Capture the cell that displays the provided text and extract its (X, Y) central coordinate. 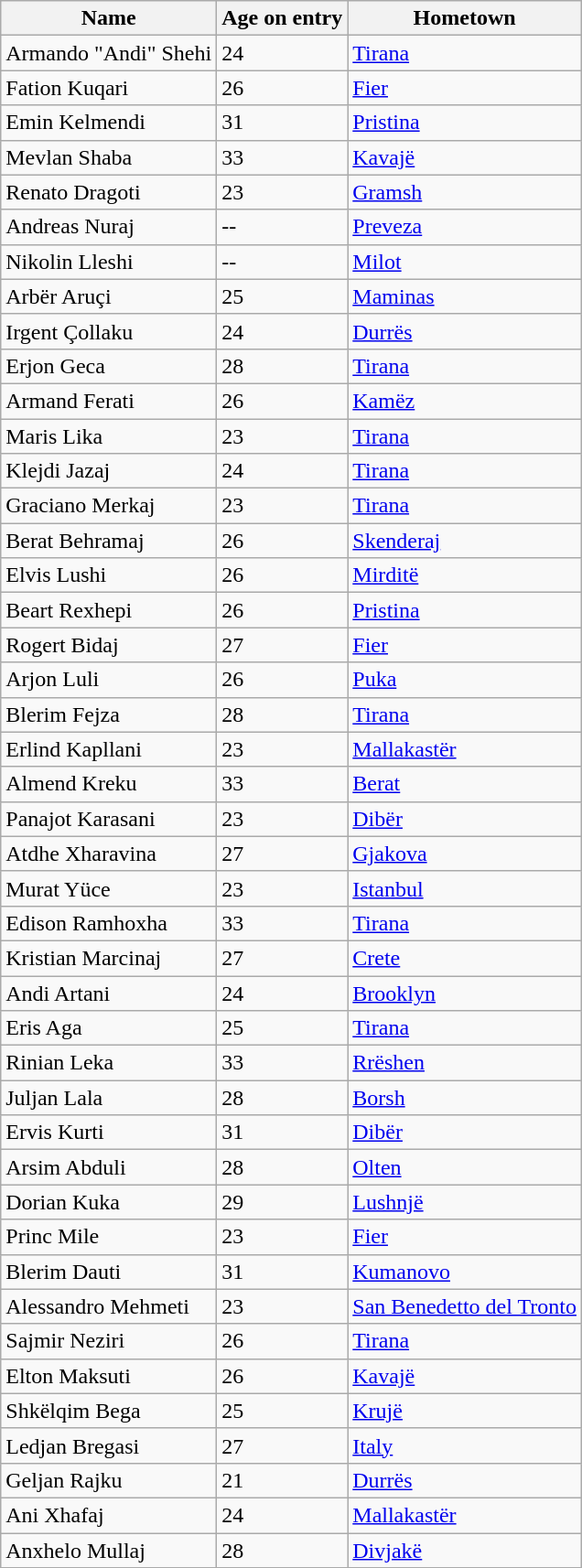
Andreas Nuraj (109, 227)
Erjon Geca (109, 366)
Gjakova (465, 854)
Geljan Rajku (109, 1480)
Maris Lika (109, 436)
Lushnjë (465, 1202)
Almend Kreku (109, 784)
Krujë (465, 1411)
Blerim Fejza (109, 714)
Alessandro Mehmeti (109, 1306)
Italy (465, 1445)
Maminas (465, 296)
Edison Ramhoxha (109, 923)
Age on entry (282, 18)
Ani Xhafaj (109, 1515)
Olten (465, 1167)
Kristian Marcinaj (109, 958)
Rinian Leka (109, 1063)
Kumanovo (465, 1272)
Mirditë (465, 575)
Ervis Kurti (109, 1133)
Klejdi Jazaj (109, 471)
Renato Dragoti (109, 192)
Beart Rexhepi (109, 610)
Brooklyn (465, 993)
29 (282, 1202)
Hometown (465, 18)
Puka (465, 680)
Arbër Aruçi (109, 296)
Skenderaj (465, 541)
Princ Mile (109, 1237)
Shkëlqim Bega (109, 1411)
Arsim Abduli (109, 1167)
Nikolin Lleshi (109, 262)
Panajot Karasani (109, 819)
Andi Artani (109, 993)
Berat (465, 784)
Arjon Luli (109, 680)
Berat Behramaj (109, 541)
Emin Kelmendi (109, 123)
Istanbul (465, 888)
Ledjan Bregasi (109, 1445)
Elton Maksuti (109, 1376)
Fation Kuqari (109, 88)
Crete (465, 958)
Juljan Lala (109, 1098)
Rrëshen (465, 1063)
Anxhelo Mullaj (109, 1551)
Kamëz (465, 401)
Name (109, 18)
San Benedetto del Tronto (465, 1306)
Murat Yüce (109, 888)
Elvis Lushi (109, 575)
Graciano Merkaj (109, 506)
Irgent Çollaku (109, 331)
Armando "Andi" Shehi (109, 53)
Mevlan Shaba (109, 157)
Divjakë (465, 1551)
Dorian Kuka (109, 1202)
Preveza (465, 227)
Atdhe Xharavina (109, 854)
Blerim Dauti (109, 1272)
Eris Aga (109, 1028)
Gramsh (465, 192)
Rogert Bidaj (109, 645)
21 (282, 1480)
Milot (465, 262)
Armand Ferati (109, 401)
Borsh (465, 1098)
Erlind Kapllani (109, 749)
Sajmir Neziri (109, 1341)
